Determine the (X, Y) coordinate at the center of the cell enclosing the given text.  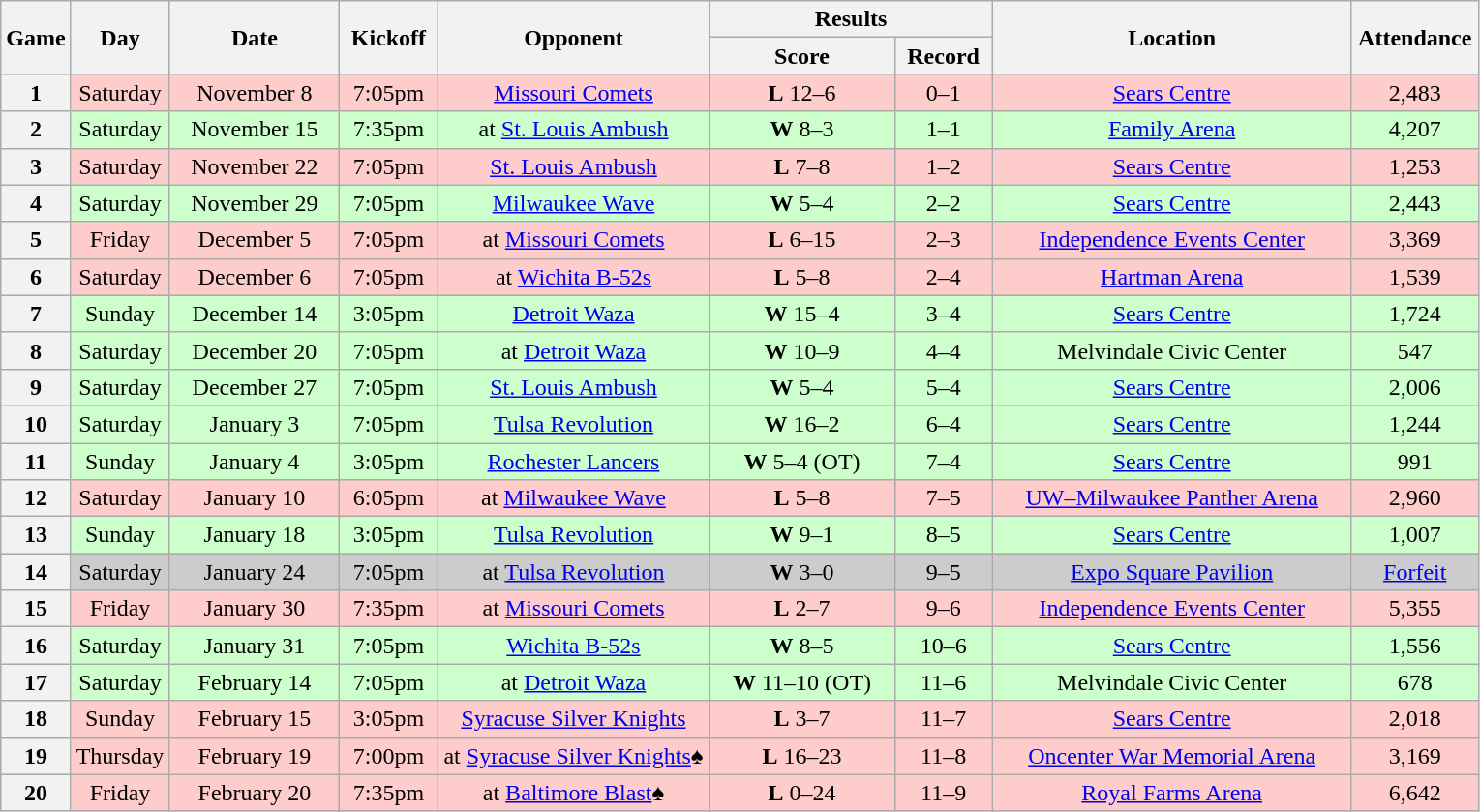
January 4 (255, 462)
10 (36, 424)
UW–Milwaukee Panther Arena (1171, 498)
Milwaukee Wave (573, 203)
at Milwaukee Wave (573, 498)
10–6 (943, 646)
Game (36, 38)
January 10 (255, 498)
20 (36, 793)
9–5 (943, 572)
February 15 (255, 719)
W 8–5 (801, 646)
13 (36, 535)
5,355 (1415, 609)
Day (120, 38)
2–4 (943, 277)
November 29 (255, 203)
991 (1415, 462)
11–7 (943, 719)
2 (36, 130)
Royal Farms Arena (1171, 793)
2,483 (1415, 93)
5–4 (943, 387)
3,169 (1415, 756)
January 18 (255, 535)
7:00pm (389, 756)
678 (1415, 682)
2,018 (1415, 719)
2–3 (943, 240)
18 (36, 719)
2,006 (1415, 387)
1,007 (1415, 535)
L 12–6 (801, 93)
L 16–23 (801, 756)
8–5 (943, 535)
6 (36, 277)
November 22 (255, 166)
W 10–9 (801, 350)
Forfeit (1415, 572)
L 3–7 (801, 719)
January 31 (255, 646)
L 6–15 (801, 240)
Rochester Lancers (573, 462)
December 6 (255, 277)
W 3–0 (801, 572)
1–1 (943, 130)
W 9–1 (801, 535)
1 (36, 93)
W 8–3 (801, 130)
Oncenter War Memorial Arena (1171, 756)
4–4 (943, 350)
1,556 (1415, 646)
19 (36, 756)
547 (1415, 350)
11–6 (943, 682)
W 11–10 (OT) (801, 682)
3–4 (943, 314)
16 (36, 646)
6–4 (943, 424)
at Tulsa Revolution (573, 572)
Location (1171, 38)
W 15–4 (801, 314)
7–5 (943, 498)
3 (36, 166)
Attendance (1415, 38)
Score (801, 56)
Missouri Comets (573, 93)
Record (943, 56)
9–6 (943, 609)
Opponent (573, 38)
November 15 (255, 130)
January 3 (255, 424)
1,253 (1415, 166)
January 24 (255, 572)
at Syracuse Silver Knights♠ (573, 756)
15 (36, 609)
0–1 (943, 93)
December 27 (255, 387)
3,369 (1415, 240)
Results (851, 19)
W 16–2 (801, 424)
1,244 (1415, 424)
1,724 (1415, 314)
6,642 (1415, 793)
11–8 (943, 756)
Expo Square Pavilion (1171, 572)
Syracuse Silver Knights (573, 719)
1,539 (1415, 277)
Detroit Waza (573, 314)
Hartman Arena (1171, 277)
December 20 (255, 350)
February 19 (255, 756)
L 0–24 (801, 793)
9 (36, 387)
Wichita B-52s (573, 646)
4 (36, 203)
1–2 (943, 166)
5 (36, 240)
at St. Louis Ambush (573, 130)
12 (36, 498)
11 (36, 462)
Family Arena (1171, 130)
2,960 (1415, 498)
L 7–8 (801, 166)
February 20 (255, 793)
at Baltimore Blast♠ (573, 793)
2–2 (943, 203)
December 5 (255, 240)
Date (255, 38)
November 8 (255, 93)
Kickoff (389, 38)
7–4 (943, 462)
at Wichita B-52s (573, 277)
14 (36, 572)
L 2–7 (801, 609)
January 30 (255, 609)
W 5–4 (OT) (801, 462)
7 (36, 314)
11–9 (943, 793)
February 14 (255, 682)
Thursday (120, 756)
17 (36, 682)
2,443 (1415, 203)
December 14 (255, 314)
8 (36, 350)
6:05pm (389, 498)
4,207 (1415, 130)
